Detect which cell encompasses the target text, then output its (X, Y) center coordinate. 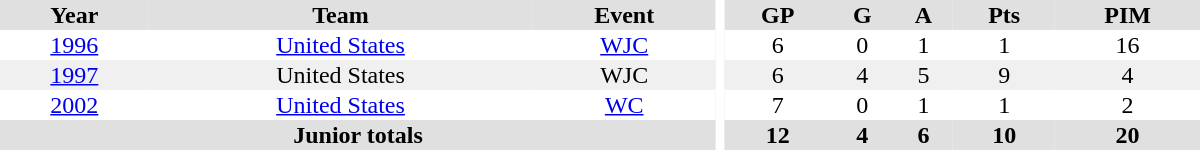
16 (1128, 45)
PIM (1128, 15)
Team (341, 15)
12 (778, 135)
Year (74, 15)
WC (624, 105)
2 (1128, 105)
20 (1128, 135)
10 (1004, 135)
7 (778, 105)
GP (778, 15)
2002 (74, 105)
Event (624, 15)
5 (924, 75)
G (862, 15)
1996 (74, 45)
A (924, 15)
Junior totals (358, 135)
9 (1004, 75)
1997 (74, 75)
Pts (1004, 15)
